Identify which cell holds the provided text, then report its (X, Y) central coordinate. 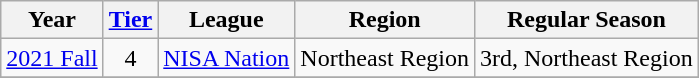
NISA Nation (226, 58)
Northeast Region (385, 58)
Tier (130, 20)
Year (52, 20)
Regular Season (587, 20)
4 (130, 58)
Region (385, 20)
2021 Fall (52, 58)
League (226, 20)
3rd, Northeast Region (587, 58)
